Determine the [x, y] coordinate at the center of the cell enclosing the given text.  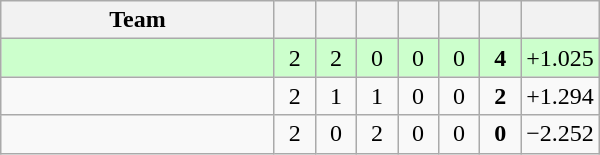
−2.252 [560, 134]
+1.025 [560, 58]
+1.294 [560, 96]
Team [138, 20]
4 [500, 58]
